From the cell containing the given text, extract its center point as (x, y) coordinate. 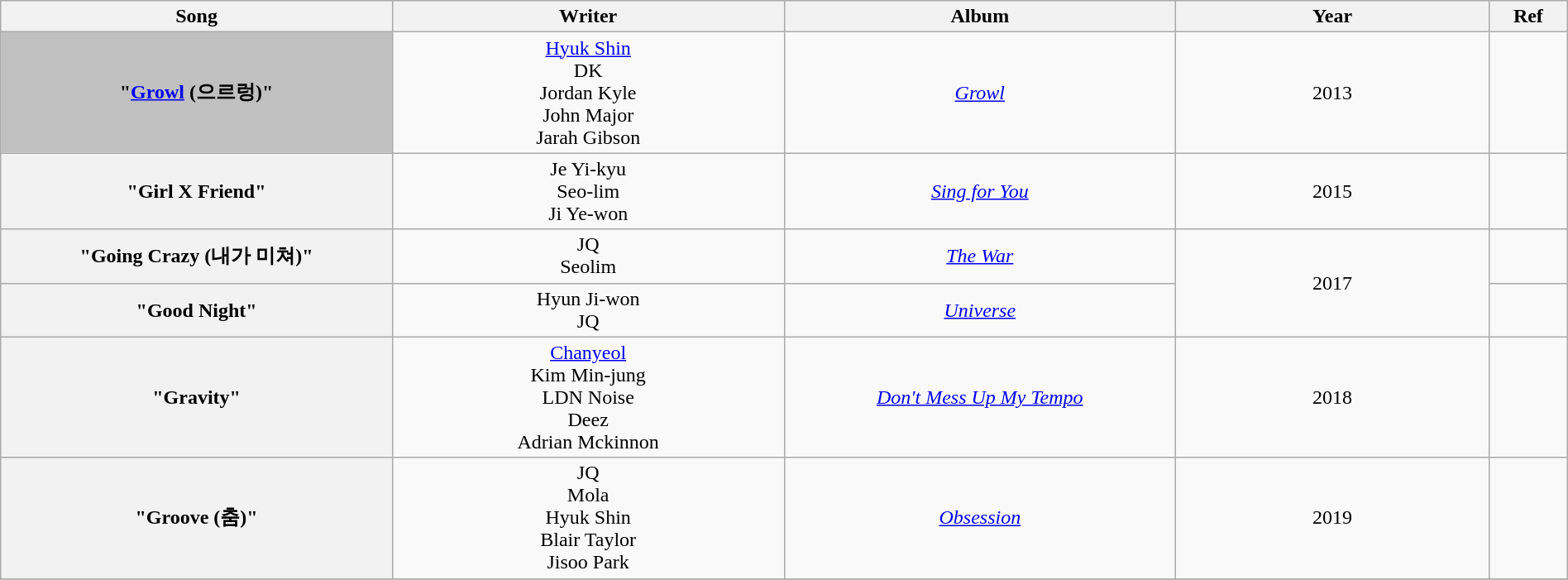
Je Yi-kyuSeo-limJi Ye-won (588, 191)
Hyuk ShinDKJordan KyleJohn MajorJarah Gibson (588, 93)
The War (980, 256)
Hyun Ji-wonJQ (588, 309)
Ref (1528, 17)
2019 (1333, 518)
Album (980, 17)
Writer (588, 17)
Don't Mess Up My Tempo (980, 397)
ChanyeolKim Min-jungLDN NoiseDeezAdrian Mckinnon (588, 397)
Year (1333, 17)
Obsession (980, 518)
"Growl (으르렁)" (197, 93)
"Girl X Friend" (197, 191)
2015 (1333, 191)
JQMolaHyuk ShinBlair TaylorJisoo Park (588, 518)
Growl (980, 93)
"Going Crazy (내가 미쳐)" (197, 256)
2017 (1333, 283)
2013 (1333, 93)
JQSeolim (588, 256)
Song (197, 17)
"Groove (춤)" (197, 518)
Universe (980, 309)
"Gravity" (197, 397)
Sing for You (980, 191)
2018 (1333, 397)
"Good Night" (197, 309)
